From the cell containing the given text, extract its center point as (X, Y) coordinate. 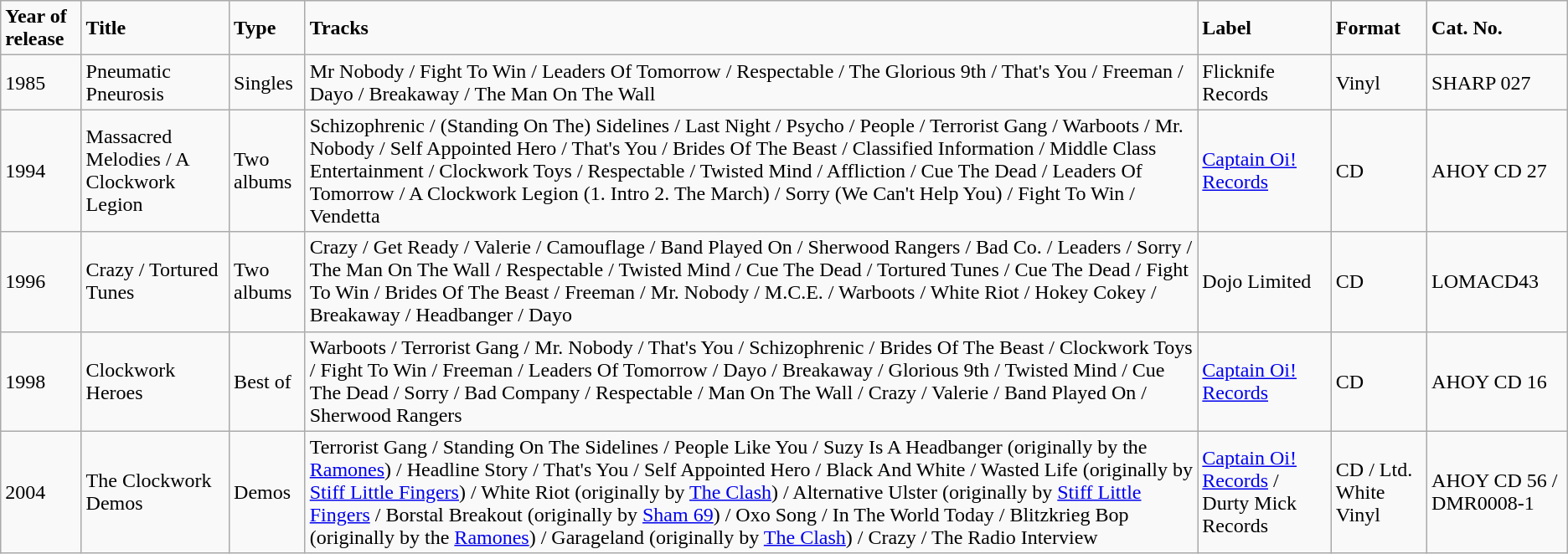
1985 (41, 82)
1996 (41, 281)
CD / Ltd. White Vinyl (1379, 492)
Vinyl (1379, 82)
Mr Nobody / Fight To Win / Leaders Of Tomorrow / Respectable / The Glorious 9th / That's You / Freeman / Dayo / Breakaway / The Man On The Wall (751, 82)
Cat. No. (1498, 28)
Captain Oi! Records / Durty Mick Records (1265, 492)
Tracks (751, 28)
SHARP 027 (1498, 82)
Format (1379, 28)
The Clockwork Demos (156, 492)
Pneumatic Pneurosis (156, 82)
Flicknife Records (1265, 82)
1994 (41, 171)
Dojo Limited (1265, 281)
Year of release (41, 28)
AHOY CD 27 (1498, 171)
Crazy / Tortured Tunes (156, 281)
Massacred Melodies / A Clockwork Legion (156, 171)
2004 (41, 492)
Best of (268, 382)
Clockwork Heroes (156, 382)
AHOY CD 56 / DMR0008-1 (1498, 492)
Label (1265, 28)
AHOY CD 16 (1498, 382)
1998 (41, 382)
Demos (268, 492)
Type (268, 28)
Singles (268, 82)
LOMACD43 (1498, 281)
Title (156, 28)
